Search for the cell housing the specified text and yield its (X, Y) center coordinate. 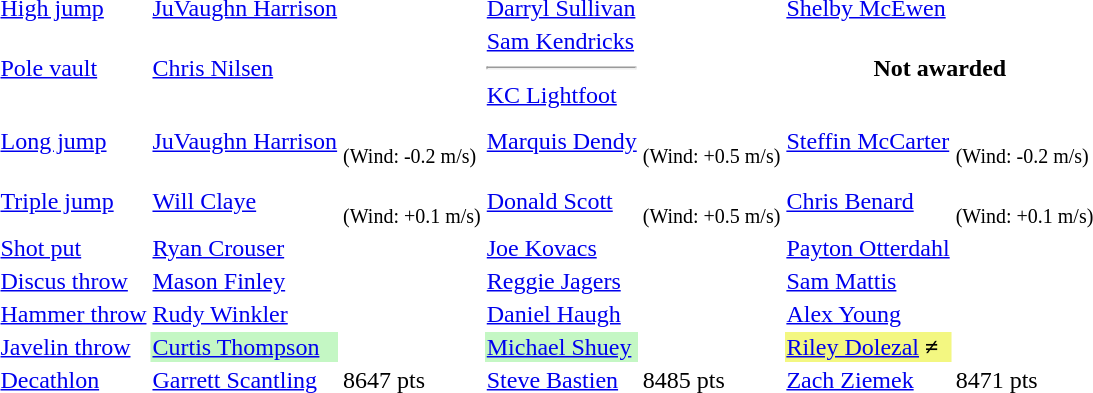
Curtis Thompson (245, 347)
Alex Young (868, 314)
Mason Finley (245, 281)
Ryan Crouser (245, 248)
Michael Shuey (562, 347)
Riley Dolezal ≠ (868, 347)
JuVaughn Harrison (245, 142)
Sam KendricksKC Lightfoot (562, 68)
Donald Scott (562, 202)
Marquis Dendy (562, 142)
Reggie Jagers (562, 281)
(Wind: +0.1 m/s) (412, 202)
Chris Nilsen (245, 68)
(Wind: -0.2 m/s) (412, 142)
Payton Otterdahl (868, 248)
Sam Mattis (868, 281)
Rudy Winkler (245, 314)
Joe Kovacs (562, 248)
Chris Benard (868, 202)
Steffin McCarter (868, 142)
Will Claye (245, 202)
Daniel Haugh (562, 314)
